Pinpoint the cell where the given text exists, returning its (x, y) midpoint coordinate. 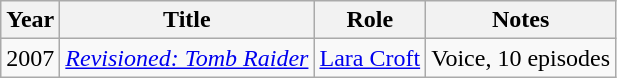
Lara Croft (370, 58)
Notes (521, 20)
Voice, 10 episodes (521, 58)
Title (187, 20)
Role (370, 20)
2007 (30, 58)
Year (30, 20)
Revisioned: Tomb Raider (187, 58)
